From the cell containing the given text, extract its center point as (X, Y) coordinate. 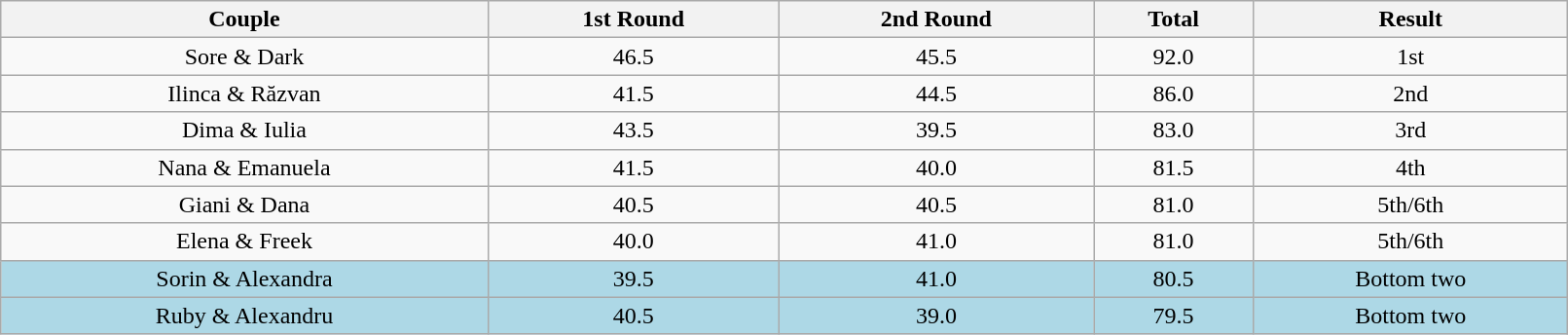
79.5 (1174, 316)
92.0 (1174, 56)
1st (1411, 56)
45.5 (936, 56)
46.5 (633, 56)
Dima & Iulia (244, 130)
4th (1411, 167)
86.0 (1174, 93)
Giani & Dana (244, 205)
Nana & Emanuela (244, 167)
44.5 (936, 93)
1st Round (633, 19)
2nd (1411, 93)
3rd (1411, 130)
Result (1411, 19)
39.0 (936, 316)
Couple (244, 19)
Sore & Dark (244, 56)
81.5 (1174, 167)
43.5 (633, 130)
2nd Round (936, 19)
Ilinca & Răzvan (244, 93)
Total (1174, 19)
Sorin & Alexandra (244, 279)
83.0 (1174, 130)
Elena & Freek (244, 242)
80.5 (1174, 279)
Ruby & Alexandru (244, 316)
